Provide the [X, Y] coordinate of the cell's center where the given text is located.  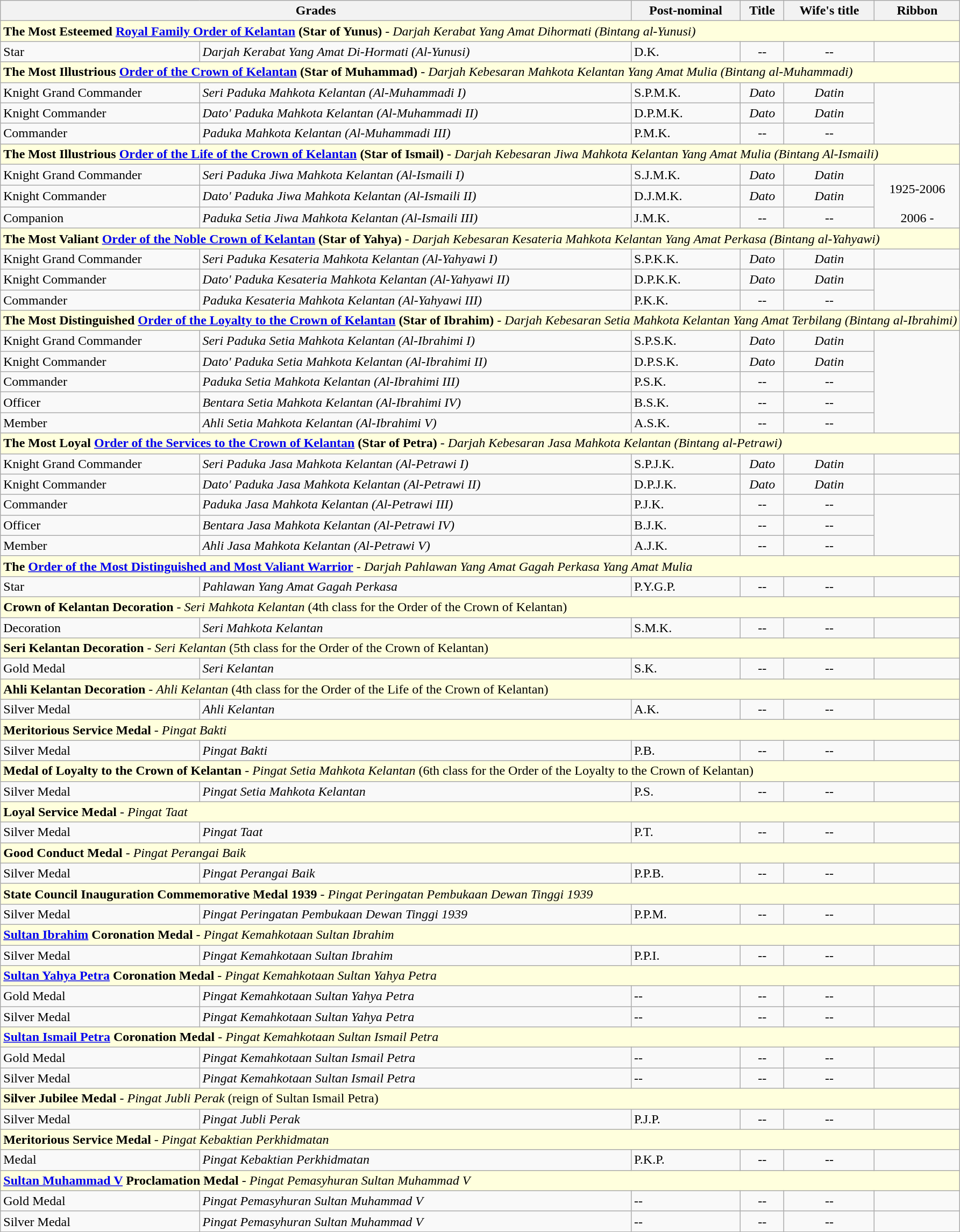
Seri Paduka Setia Mahkota Kelantan (Al-Ibrahimi I) [415, 341]
Bentara Jasa Mahkota Kelantan (Al-Petrawi IV) [415, 525]
Paduka Jasa Mahkota Kelantan (Al-Petrawi III) [415, 505]
P.K.P. [686, 1160]
P.P.B. [686, 873]
Pingat Taat [415, 832]
D.P.K.K. [686, 279]
S.P.K.K. [686, 259]
Paduka Kesateria Mahkota Kelantan (Al-Yahyawi III) [415, 300]
Post-nominal [686, 11]
Pingat Bakti [415, 750]
Grades [316, 11]
A.K. [686, 710]
Dato' Paduka Mahkota Kelantan (Al-Muhammadi II) [415, 113]
Silver Jubilee Medal - Pingat Jubli Perak (reign of Sultan Ismail Petra) [480, 1099]
Seri Paduka Jiwa Mahkota Kelantan (Al-Ismaili I) [415, 175]
B.J.K. [686, 525]
D.J.M.K. [686, 196]
Seri Paduka Kesateria Mahkota Kelantan (Al-Yahyawi I) [415, 259]
Bentara Setia Mahkota Kelantan (Al-Ibrahimi IV) [415, 402]
D.P.S.K. [686, 362]
Paduka Setia Jiwa Mahkota Kelantan (Al-Ismaili III) [415, 218]
Paduka Mahkota Kelantan (Al-Muhammadi III) [415, 133]
S.J.M.K. [686, 175]
S.P.S.K. [686, 341]
State Council Inauguration Commemorative Medal 1939 - Pingat Peringatan Pembukaan Dewan Tinggi 1939 [480, 894]
Sultan Ismail Petra Coronation Medal - Pingat Kemahkotaan Sultan Ismail Petra [480, 1037]
Seri Paduka Mahkota Kelantan (Al-Muhammadi I) [415, 93]
Seri Mahkota Kelantan [415, 628]
P.S. [686, 791]
Good Conduct Medal - Pingat Perangai Baik [480, 853]
Seri Paduka Jasa Mahkota Kelantan (Al-Petrawi I) [415, 464]
Ribbon [918, 11]
The Most Esteemed Royal Family Order of Kelantan (Star of Yunus) - Darjah Kerabat Yang Amat Dihormati (Bintang al-Yunusi) [480, 31]
P.B. [686, 750]
P.P.I. [686, 955]
The Most Loyal Order of the Services to the Crown of Kelantan (Star of Petra) - Darjah Kebesaran Jasa Mahkota Kelantan (Bintang al-Petrawi) [480, 443]
D.P.M.K. [686, 113]
Seri Kelantan Decoration - Seri Kelantan (5th class for the Order of the Crown of Kelantan) [480, 648]
P.S.K. [686, 382]
S.K. [686, 669]
Sultan Yahya Petra Coronation Medal - Pingat Kemahkotaan Sultan Yahya Petra [480, 976]
Dato' Paduka Jiwa Mahkota Kelantan (Al-Ismaili II) [415, 196]
Dato' Paduka Setia Mahkota Kelantan (Al-Ibrahimi II) [415, 362]
Pingat Kemahkotaan Sultan Ibrahim [415, 955]
The Most Illustrious Order of the Crown of Kelantan (Star of Muhammad) - Darjah Kebesaran Mahkota Kelantan Yang Amat Mulia (Bintang al-Muhammadi) [480, 72]
Medal of Loyalty to the Crown of Kelantan - Pingat Setia Mahkota Kelantan (6th class for the Order of the Loyalty to the Crown of Kelantan) [480, 771]
S.P.M.K. [686, 93]
J.M.K. [686, 218]
P.K.K. [686, 300]
Ahli Setia Mahkota Kelantan (Al-Ibrahimi V) [415, 423]
Pingat Kebaktian Perkhidmatan [415, 1160]
Crown of Kelantan Decoration - Seri Mahkota Kelantan (4th class for the Order of the Crown of Kelantan) [480, 607]
P.J.P. [686, 1119]
B.S.K. [686, 402]
P.P.M. [686, 914]
D.K. [686, 52]
Dato' Paduka Jasa Mahkota Kelantan (Al-Petrawi II) [415, 484]
Loyal Service Medal - Pingat Taat [480, 812]
Meritorious Service Medal - Pingat Kebaktian Perkhidmatan [480, 1139]
S.M.K. [686, 628]
S.P.J.K. [686, 464]
The Order of the Most Distinguished and Most Valiant Warrior - Darjah Pahlawan Yang Amat Gagah Perkasa Yang Amat Mulia [480, 566]
Pingat Peringatan Pembukaan Dewan Tinggi 1939 [415, 914]
Ahli Jasa Mahkota Kelantan (Al-Petrawi V) [415, 546]
D.P.J.K. [686, 484]
P.M.K. [686, 133]
Pahlawan Yang Amat Gagah Perkasa [415, 586]
Medal [100, 1160]
Ahli Kelantan [415, 710]
Sultan Muhammad V Proclamation Medal - Pingat Pemasyhuran Sultan Muhammad V [480, 1180]
P.J.K. [686, 505]
P.T. [686, 832]
Pingat Setia Mahkota Kelantan [415, 791]
Paduka Setia Mahkota Kelantan (Al-Ibrahimi III) [415, 382]
A.J.K. [686, 546]
Pingat Jubli Perak [415, 1119]
Pingat Perangai Baik [415, 873]
Seri Kelantan [415, 669]
Title [762, 11]
Decoration [100, 628]
A.S.K. [686, 423]
Sultan Ibrahim Coronation Medal - Pingat Kemahkotaan Sultan Ibrahim [480, 934]
Ahli Kelantan Decoration - Ahli Kelantan (4th class for the Order of the Life of the Crown of Kelantan) [480, 689]
P.Y.G.P. [686, 586]
Dato' Paduka Kesateria Mahkota Kelantan (Al-Yahyawi II) [415, 279]
Companion [100, 218]
Darjah Kerabat Yang Amat Di-Hormati (Al-Yunusi) [415, 52]
Meritorious Service Medal - Pingat Bakti [480, 730]
Wife's title [829, 11]
1925-2006 2006 - [918, 196]
